Detect which cell encompasses the target text, then output its (x, y) center coordinate. 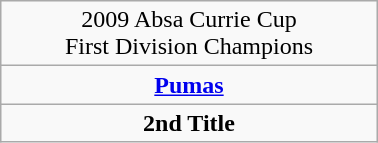
Pumas (189, 85)
2009 Absa Currie Cup First Division Champions (189, 34)
2nd Title (189, 123)
